From the cell containing the given text, extract its center point as (x, y) coordinate. 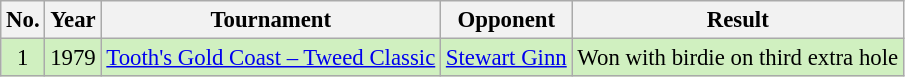
Result (738, 20)
1979 (73, 58)
Tooth's Gold Coast – Tweed Classic (271, 58)
Year (73, 20)
Opponent (506, 20)
1 (23, 58)
No. (23, 20)
Won with birdie on third extra hole (738, 58)
Tournament (271, 20)
Stewart Ginn (506, 58)
